Capture the cell that displays the provided text and extract its [X, Y] central coordinate. 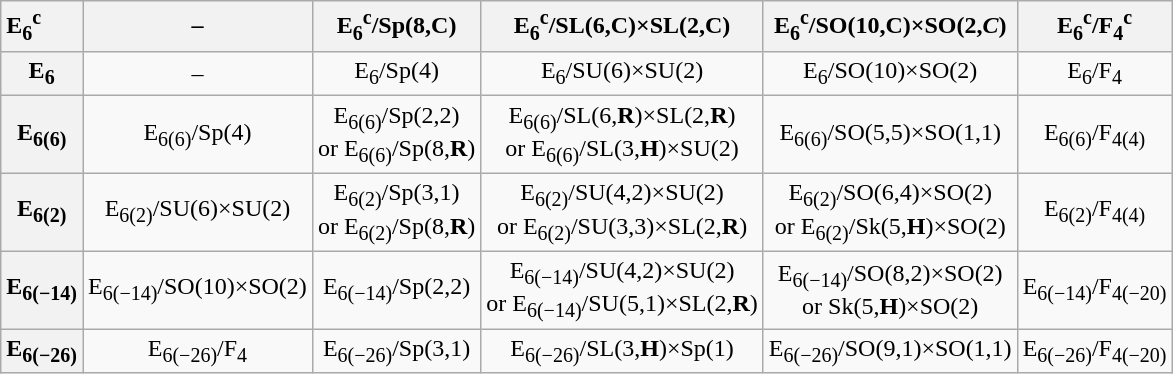
E6(6)/F4(4) [1094, 135]
E6 [42, 74]
E6(−26) [42, 351]
E6(2) [42, 213]
E6(6)/Sp(4) [198, 135]
E6(2)/F4(4) [1094, 213]
E6(2)/SU(4,2)×SU(2) or E6(2)/SU(3,3)×SL(2,R) [622, 213]
E6(2)/Sp(3,1) or E6(2)/Sp(8,R) [396, 213]
E6c/SO(10,C)×SO(2,C) [890, 26]
E6(6)/Sp(2,2) or E6(6)/Sp(8,R) [396, 135]
E6(−14)/F4(−20) [1094, 290]
E6(−14)/SU(4,2)×SU(2) or E6(−14)/SU(5,1)×SL(2,R) [622, 290]
E6c/SL(6,C)×SL(2,C) [622, 26]
E6(6) [42, 135]
E6(−14) [42, 290]
E6(2)/SO(6,4)×SO(2) or E6(2)/Sk(5,H)×SO(2) [890, 213]
E6(−14)/SO(8,2)×SO(2) or Sk(5,H)×SO(2) [890, 290]
E6/Sp(4) [396, 74]
E6(−26)/F4 [198, 351]
E6c/Sp(8,C) [396, 26]
E6c [42, 26]
E6(−14)/SO(10)×SO(2) [198, 290]
E6(−26)/SL(3,H)×Sp(1) [622, 351]
E6(6)/SO(5,5)×SO(1,1) [890, 135]
E6/SO(10)×SO(2) [890, 74]
E6(6)/SL(6,R)×SL(2,R) or E6(6)/SL(3,H)×SU(2) [622, 135]
E6/F4 [1094, 74]
E6(2)/SU(6)×SU(2) [198, 213]
E6(−26)/Sp(3,1) [396, 351]
E6(−26)/F4(−20) [1094, 351]
E6(−14)/Sp(2,2) [396, 290]
E6c/F4c [1094, 26]
E6(−26)/SO(9,1)×SO(1,1) [890, 351]
E6/SU(6)×SU(2) [622, 74]
